From the cell containing the given text, extract its center point as (X, Y) coordinate. 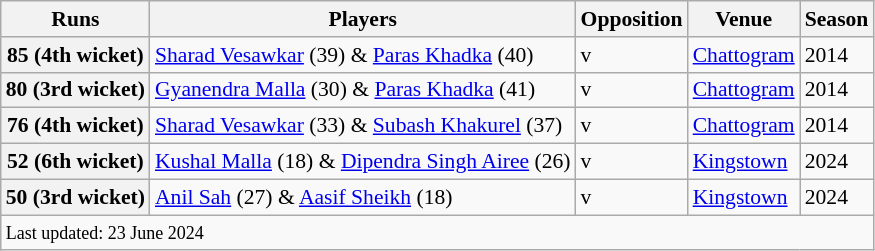
Anil Sah (27) & Aasif Sheikh (18) (363, 197)
Opposition (632, 19)
Season (837, 19)
Gyanendra Malla (30) & Paras Khadka (41) (363, 90)
52 (6th wicket) (76, 162)
85 (4th wicket) (76, 55)
Sharad Vesawkar (39) & Paras Khadka (40) (363, 55)
50 (3rd wicket) (76, 197)
76 (4th wicket) (76, 126)
Sharad Vesawkar (33) & Subash Khakurel (37) (363, 126)
Players (363, 19)
Last updated: 23 June 2024 (438, 233)
80 (3rd wicket) (76, 90)
Kushal Malla (18) & Dipendra Singh Airee (26) (363, 162)
Venue (744, 19)
Runs (76, 19)
